Scan for the cell matching the given text and deliver its [X, Y] coordinate at center. 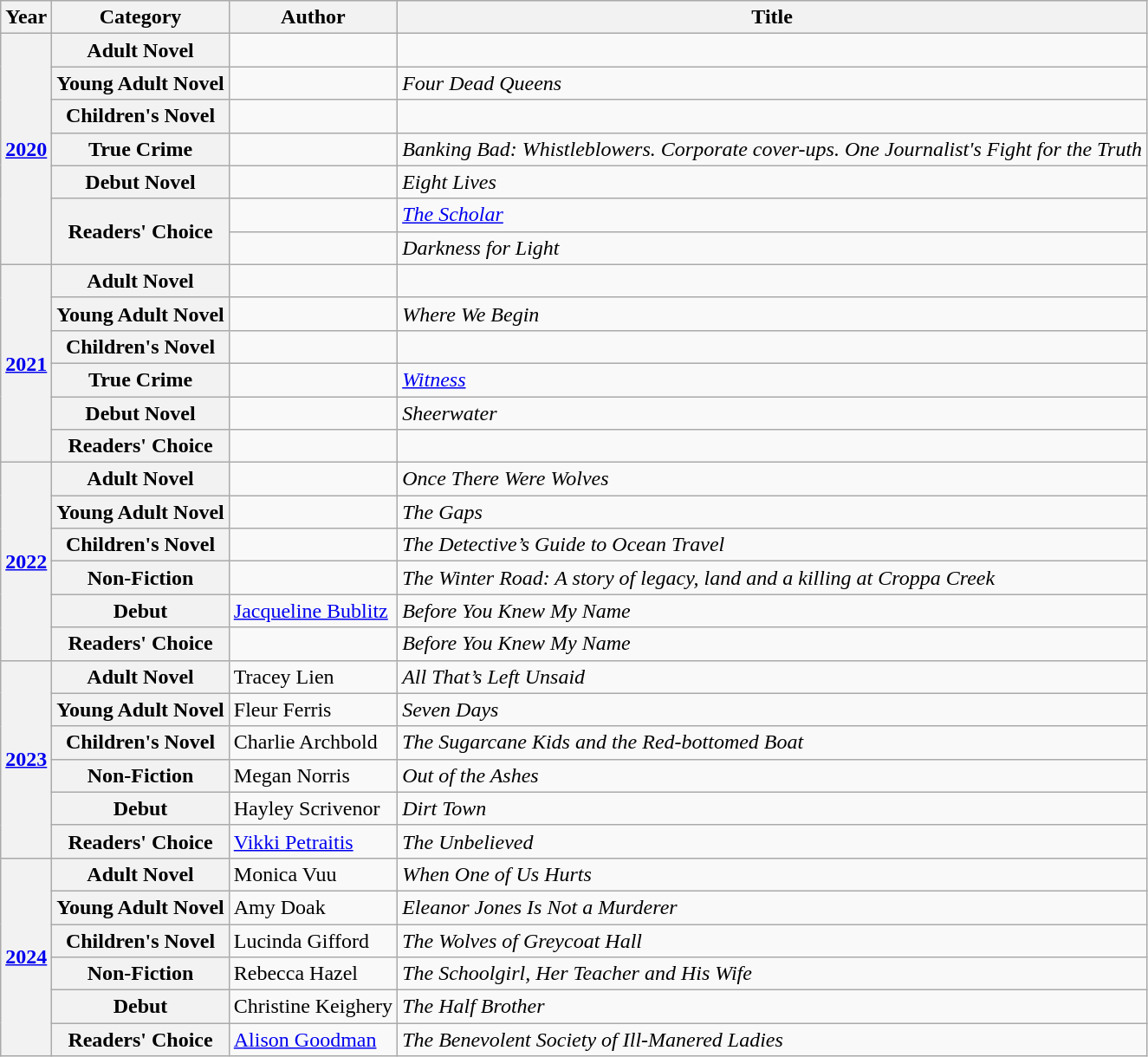
Jacqueline Bublitz [313, 611]
Charlie Archbold [313, 742]
2024 [26, 956]
When One of Us Hurts [773, 874]
Sheerwater [773, 413]
Title [773, 17]
Out of the Ashes [773, 775]
The Scholar [773, 215]
Four Dead Queens [773, 83]
Witness [773, 379]
The Detective’s Guide to Ocean Travel [773, 545]
Once There Were Wolves [773, 479]
Eleanor Jones Is Not a Murderer [773, 907]
The Gaps [773, 512]
Megan Norris [313, 775]
All That’s Left Unsaid [773, 677]
Amy Doak [313, 907]
Eight Lives [773, 182]
Category [140, 17]
Fleur Ferris [313, 710]
Monica Vuu [313, 874]
Alison Goodman [313, 1040]
Seven Days [773, 710]
The Schoolgirl, Her Teacher and His Wife [773, 974]
Year [26, 17]
The Half Brother [773, 1007]
Where We Begin [773, 314]
The Winter Road: A story of legacy, land and a killing at Croppa Creek [773, 578]
Lucinda Gifford [313, 940]
2020 [26, 149]
2022 [26, 561]
2021 [26, 363]
Vikki Petraitis [313, 841]
Dirt Town [773, 808]
The Sugarcane Kids and the Red-bottomed Boat [773, 742]
The Wolves of Greycoat Hall [773, 940]
Author [313, 17]
Christine Keighery [313, 1007]
Tracey Lien [313, 677]
2023 [26, 759]
Hayley Scrivenor [313, 808]
Rebecca Hazel [313, 974]
The Unbelieved [773, 841]
Banking Bad: Whistleblowers. Corporate cover-ups. One Journalist's Fight for the Truth [773, 149]
Darkness for Light [773, 248]
The Benevolent Society of Ill-Manered Ladies [773, 1040]
